From the cell containing the given text, extract its center point as [x, y] coordinate. 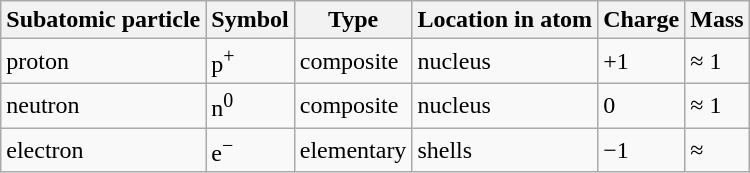
0 [642, 106]
Mass [717, 20]
p+ [250, 62]
Charge [642, 20]
elementary [353, 150]
+1 [642, 62]
electron [104, 150]
proton [104, 62]
neutron [104, 106]
≈ [717, 150]
Symbol [250, 20]
Type [353, 20]
Subatomic particle [104, 20]
n0 [250, 106]
Location in atom [505, 20]
−1 [642, 150]
shells [505, 150]
e− [250, 150]
